Extract the [x, y] coordinate from the center of the cell holding the provided text.  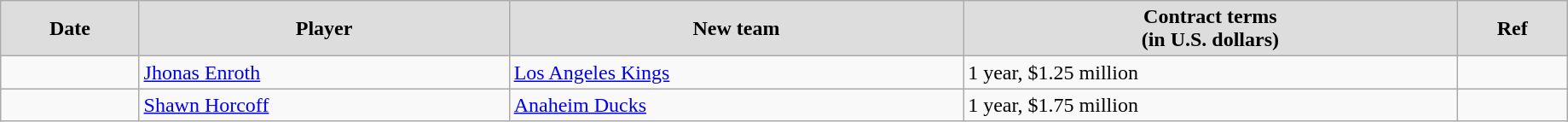
Los Angeles Kings [737, 73]
Shawn Horcoff [324, 105]
1 year, $1.25 million [1211, 73]
Anaheim Ducks [737, 105]
Contract terms(in U.S. dollars) [1211, 29]
New team [737, 29]
1 year, $1.75 million [1211, 105]
Jhonas Enroth [324, 73]
Date [70, 29]
Ref [1513, 29]
Player [324, 29]
